Locate the cell with the specified text and output its (X, Y) center coordinate. 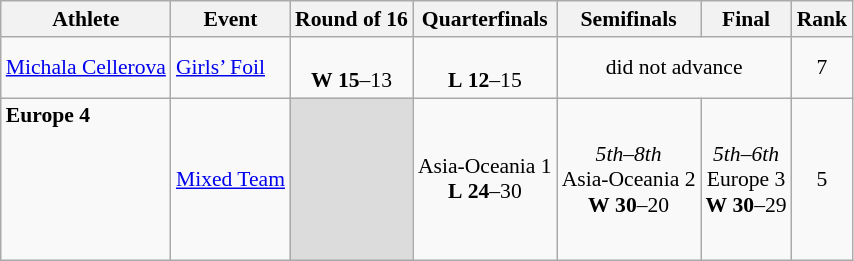
7 (822, 68)
Asia-Oceania 1 L 24–30 (485, 180)
5 (822, 180)
L 12–15 (485, 68)
did not advance (674, 68)
Event (230, 19)
Semifinals (629, 19)
Europe 4 (86, 180)
Final (746, 19)
Mixed Team (230, 180)
Girls’ Foil (230, 68)
Round of 16 (352, 19)
Athlete (86, 19)
Rank (822, 19)
W 15–13 (352, 68)
Michala Cellerova (86, 68)
Quarterfinals (485, 19)
5th–8thAsia-Oceania 2 W 30–20 (629, 180)
5th–6thEurope 3 W 30–29 (746, 180)
